For the text-containing cell, return its midpoint in (X, Y) coordinate format. 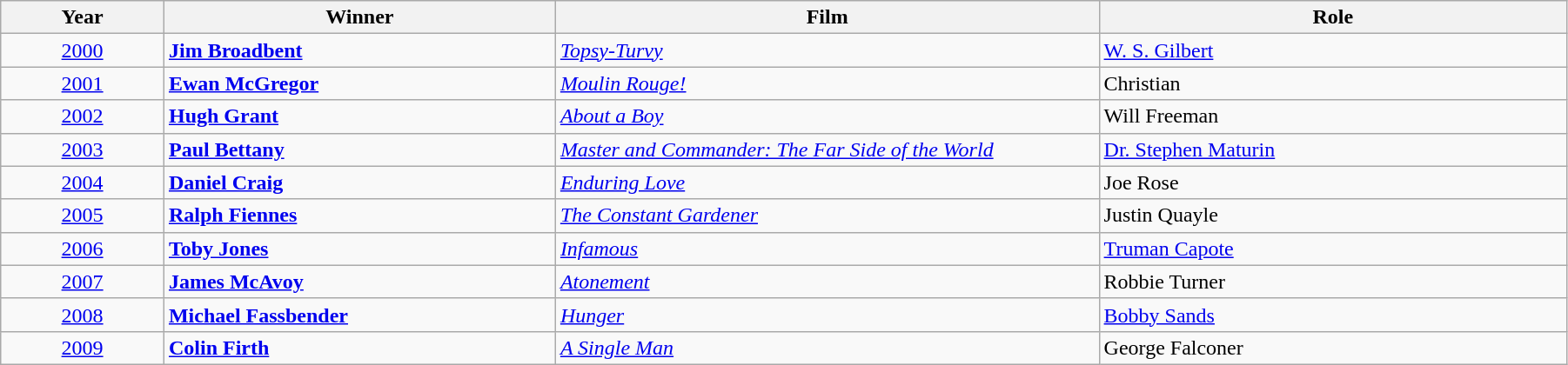
2003 (83, 149)
Christian (1333, 83)
2005 (83, 216)
James McAvoy (359, 282)
A Single Man (827, 348)
Film (827, 17)
Ewan McGregor (359, 83)
Hunger (827, 315)
Truman Capote (1333, 249)
The Constant Gardener (827, 216)
Daniel Craig (359, 182)
2009 (83, 348)
Role (1333, 17)
Ralph Fiennes (359, 216)
Topsy-Turvy (827, 50)
Will Freeman (1333, 116)
Master and Commander: The Far Side of the World (827, 149)
2006 (83, 249)
Justin Quayle (1333, 216)
2000 (83, 50)
W. S. Gilbert (1333, 50)
Year (83, 17)
Bobby Sands (1333, 315)
Winner (359, 17)
2004 (83, 182)
2008 (83, 315)
Enduring Love (827, 182)
Dr. Stephen Maturin (1333, 149)
Colin Firth (359, 348)
Infamous (827, 249)
2007 (83, 282)
Toby Jones (359, 249)
2002 (83, 116)
Robbie Turner (1333, 282)
George Falconer (1333, 348)
Paul Bettany (359, 149)
About a Boy (827, 116)
2001 (83, 83)
Atonement (827, 282)
Hugh Grant (359, 116)
Joe Rose (1333, 182)
Moulin Rouge! (827, 83)
Michael Fassbender (359, 315)
Jim Broadbent (359, 50)
